Pinpoint the cell where the given text exists, returning its [x, y] midpoint coordinate. 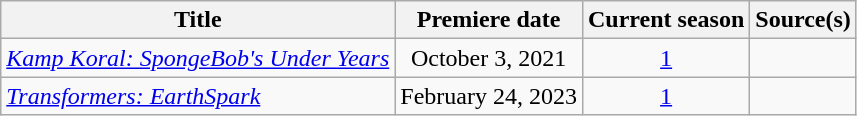
Transformers: EarthSpark [198, 96]
Premiere date [489, 20]
Kamp Koral: SpongeBob's Under Years [198, 58]
February 24, 2023 [489, 96]
Title [198, 20]
Current season [666, 20]
Source(s) [804, 20]
October 3, 2021 [489, 58]
